Return the (x, y) coordinate for the center point of the cell that contains the specified text.  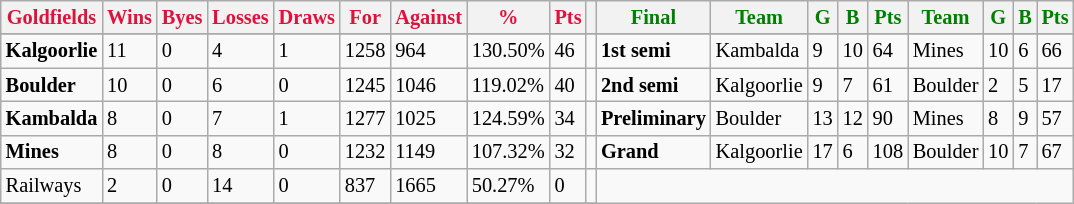
Final (654, 17)
1665 (428, 186)
% (508, 17)
40 (568, 85)
1025 (428, 118)
11 (130, 51)
1046 (428, 85)
64 (888, 51)
1277 (365, 118)
Railways (52, 186)
5 (1024, 85)
Goldfields (52, 17)
14 (240, 186)
Grand (654, 152)
66 (1056, 51)
50.27% (508, 186)
1232 (365, 152)
1245 (365, 85)
12 (853, 118)
Preliminary (654, 118)
130.50% (508, 51)
124.59% (508, 118)
837 (365, 186)
61 (888, 85)
2nd semi (654, 85)
1258 (365, 51)
107.32% (508, 152)
13 (823, 118)
4 (240, 51)
1149 (428, 152)
119.02% (508, 85)
Byes (182, 17)
Losses (240, 17)
32 (568, 152)
46 (568, 51)
108 (888, 152)
67 (1056, 152)
For (365, 17)
34 (568, 118)
Against (428, 17)
964 (428, 51)
57 (1056, 118)
Wins (130, 17)
Draws (307, 17)
1st semi (654, 51)
90 (888, 118)
